For the text-containing cell, return its midpoint in [x, y] coordinate format. 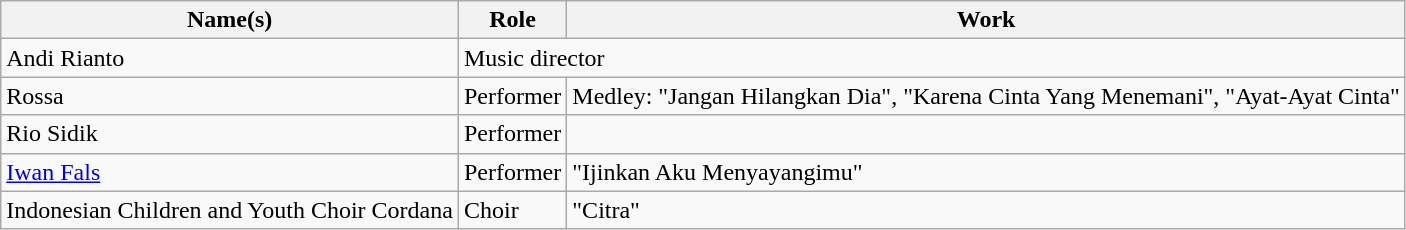
Medley: "Jangan Hilangkan Dia", "Karena Cinta Yang Menemani", "Ayat-Ayat Cinta" [986, 96]
Work [986, 20]
"Citra" [986, 210]
Indonesian Children and Youth Choir Cordana [230, 210]
Rossa [230, 96]
"Ijinkan Aku Menyayangimu" [986, 172]
Music director [932, 58]
Iwan Fals [230, 172]
Role [512, 20]
Name(s) [230, 20]
Rio Sidik [230, 134]
Andi Rianto [230, 58]
Choir [512, 210]
